Return [X, Y] of the center of cell containing provided text 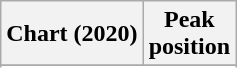
Chart (2020) [72, 34]
Peakposition [189, 34]
